Return the [X, Y] coordinate for the center point of the cell that contains the specified text.  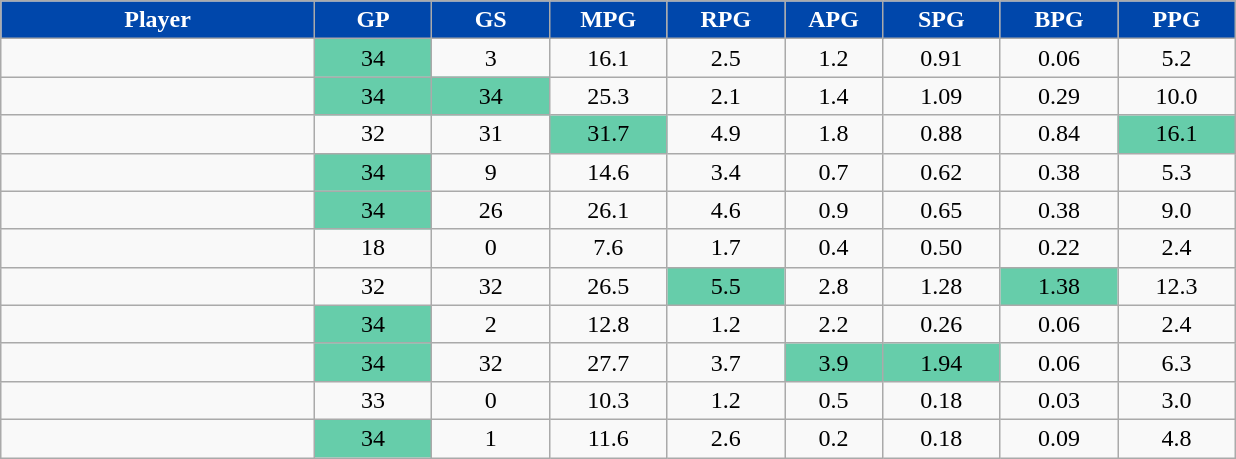
0.91 [942, 58]
26.1 [608, 210]
31 [491, 134]
18 [373, 248]
GP [373, 20]
0.22 [1059, 248]
12.3 [1177, 286]
0.2 [834, 438]
25.3 [608, 96]
0.5 [834, 400]
0.88 [942, 134]
2 [491, 324]
2.6 [726, 438]
0.7 [834, 172]
1 [491, 438]
4.6 [726, 210]
14.6 [608, 172]
0.9 [834, 210]
1.94 [942, 362]
RPG [726, 20]
BPG [1059, 20]
2.5 [726, 58]
4.8 [1177, 438]
5.2 [1177, 58]
1.28 [942, 286]
6.3 [1177, 362]
1.7 [726, 248]
PPG [1177, 20]
1.4 [834, 96]
GS [491, 20]
9.0 [1177, 210]
MPG [608, 20]
31.7 [608, 134]
7.6 [608, 248]
0.4 [834, 248]
1.09 [942, 96]
Player [158, 20]
2.8 [834, 286]
SPG [942, 20]
33 [373, 400]
0.09 [1059, 438]
3.9 [834, 362]
1.38 [1059, 286]
5.5 [726, 286]
3.4 [726, 172]
3.7 [726, 362]
0.62 [942, 172]
0.26 [942, 324]
5.3 [1177, 172]
0.03 [1059, 400]
10.0 [1177, 96]
2.2 [834, 324]
4.9 [726, 134]
27.7 [608, 362]
3.0 [1177, 400]
2.1 [726, 96]
0.50 [942, 248]
0.29 [1059, 96]
26 [491, 210]
1.8 [834, 134]
3 [491, 58]
10.3 [608, 400]
APG [834, 20]
12.8 [608, 324]
11.6 [608, 438]
0.65 [942, 210]
9 [491, 172]
0.84 [1059, 134]
26.5 [608, 286]
